Determine the (x, y) coordinate at the center of the cell enclosing the given text.  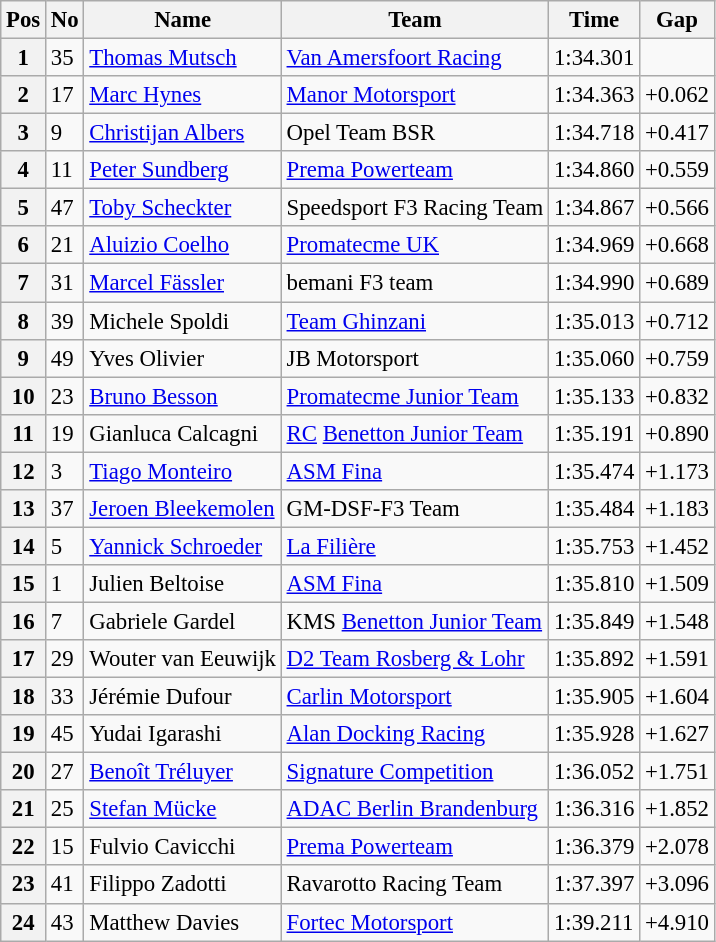
Marcel Fässler (182, 283)
16 (24, 621)
1:34.867 (594, 208)
Tiago Monteiro (182, 471)
Gap (678, 20)
+0.559 (678, 170)
+0.668 (678, 245)
1:35.849 (594, 621)
37 (65, 509)
+1.591 (678, 659)
+1.173 (678, 471)
Fortec Motorsport (414, 922)
Time (594, 20)
Speedsport F3 Racing Team (414, 208)
Yves Olivier (182, 358)
Promatecme UK (414, 245)
1:35.013 (594, 321)
RC Benetton Junior Team (414, 433)
1:35.810 (594, 584)
Peter Sundberg (182, 170)
22 (24, 847)
+1.604 (678, 697)
Wouter van Eeuwijk (182, 659)
27 (65, 772)
14 (24, 546)
JB Motorsport (414, 358)
Signature Competition (414, 772)
1:34.990 (594, 283)
Bruno Besson (182, 396)
Gianluca Calcagni (182, 433)
Michele Spoldi (182, 321)
1:35.753 (594, 546)
Yannick Schroeder (182, 546)
+1.183 (678, 509)
Jérémie Dufour (182, 697)
+1.452 (678, 546)
45 (65, 734)
Alan Docking Racing (414, 734)
+0.566 (678, 208)
1:37.397 (594, 885)
4 (24, 170)
41 (65, 885)
Name (182, 20)
+0.890 (678, 433)
13 (24, 509)
+0.832 (678, 396)
1:35.892 (594, 659)
1:34.363 (594, 95)
Opel Team BSR (414, 133)
Thomas Mutsch (182, 58)
1:34.718 (594, 133)
1:35.905 (594, 697)
No (65, 20)
Aluizio Coelho (182, 245)
ADAC Berlin Brandenburg (414, 809)
Yudai Igarashi (182, 734)
1:35.133 (594, 396)
1:34.969 (594, 245)
+1.751 (678, 772)
1:36.379 (594, 847)
Fulvio Cavicchi (182, 847)
49 (65, 358)
6 (24, 245)
2 (24, 95)
Matthew Davies (182, 922)
La Filière (414, 546)
1:34.301 (594, 58)
Marc Hynes (182, 95)
+0.759 (678, 358)
35 (65, 58)
Ravarotto Racing Team (414, 885)
+0.417 (678, 133)
KMS Benetton Junior Team (414, 621)
Carlin Motorsport (414, 697)
+1.509 (678, 584)
20 (24, 772)
47 (65, 208)
29 (65, 659)
Toby Scheckter (182, 208)
Van Amersfoort Racing (414, 58)
+0.689 (678, 283)
1:34.860 (594, 170)
18 (24, 697)
1:35.474 (594, 471)
Julien Beltoise (182, 584)
25 (65, 809)
Promatecme Junior Team (414, 396)
+1.627 (678, 734)
1:35.928 (594, 734)
+0.712 (678, 321)
Manor Motorsport (414, 95)
Filippo Zadotti (182, 885)
12 (24, 471)
1:39.211 (594, 922)
+3.096 (678, 885)
24 (24, 922)
Gabriele Gardel (182, 621)
43 (65, 922)
33 (65, 697)
8 (24, 321)
Stefan Mücke (182, 809)
GM-DSF-F3 Team (414, 509)
+0.062 (678, 95)
1:35.191 (594, 433)
Team Ghinzani (414, 321)
bemani F3 team (414, 283)
1:36.316 (594, 809)
Pos (24, 20)
31 (65, 283)
+1.548 (678, 621)
Benoît Tréluyer (182, 772)
1:36.052 (594, 772)
1:35.060 (594, 358)
+4.910 (678, 922)
D2 Team Rosberg & Lohr (414, 659)
Jeroen Bleekemolen (182, 509)
+2.078 (678, 847)
10 (24, 396)
+1.852 (678, 809)
39 (65, 321)
1:35.484 (594, 509)
Team (414, 20)
Christijan Albers (182, 133)
